From the cell containing the given text, extract its center point as [x, y] coordinate. 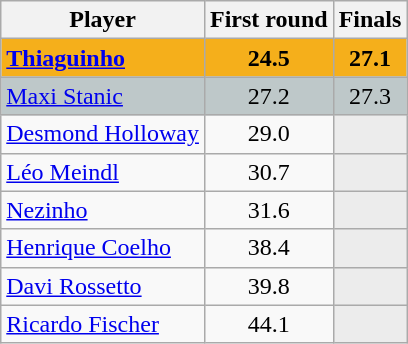
38.4 [268, 248]
44.1 [268, 324]
31.6 [268, 210]
Player [103, 20]
First round [268, 20]
27.1 [370, 58]
Maxi Stanic [103, 96]
27.3 [370, 96]
Nezinho [103, 210]
39.8 [268, 286]
Henrique Coelho [103, 248]
29.0 [268, 134]
30.7 [268, 172]
24.5 [268, 58]
Desmond Holloway [103, 134]
Davi Rossetto [103, 286]
Finals [370, 20]
Thiaguinho [103, 58]
27.2 [268, 96]
Ricardo Fischer [103, 324]
Léo Meindl [103, 172]
